Determine the (x, y) coordinate at the center of the cell enclosing the given text.  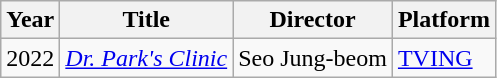
Title (146, 20)
TVING (444, 58)
2022 (30, 58)
Seo Jung-beom (313, 58)
Year (30, 20)
Platform (444, 20)
Dr. Park's Clinic (146, 58)
Director (313, 20)
